For the text-containing cell, return its midpoint in (x, y) coordinate format. 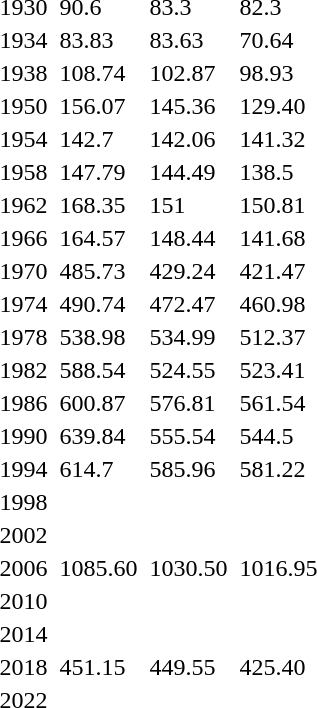
490.74 (98, 304)
639.84 (98, 436)
555.54 (188, 436)
1085.60 (98, 568)
600.87 (98, 403)
538.98 (98, 337)
1030.50 (188, 568)
585.96 (188, 469)
142.06 (188, 139)
142.7 (98, 139)
151 (188, 205)
614.7 (98, 469)
144.49 (188, 172)
472.47 (188, 304)
534.99 (188, 337)
451.15 (98, 667)
524.55 (188, 370)
102.87 (188, 73)
83.83 (98, 40)
147.79 (98, 172)
164.57 (98, 238)
148.44 (188, 238)
588.54 (98, 370)
429.24 (188, 271)
485.73 (98, 271)
156.07 (98, 106)
576.81 (188, 403)
108.74 (98, 73)
168.35 (98, 205)
449.55 (188, 667)
145.36 (188, 106)
83.63 (188, 40)
